Scan for the cell matching the given text and deliver its [X, Y] coordinate at center. 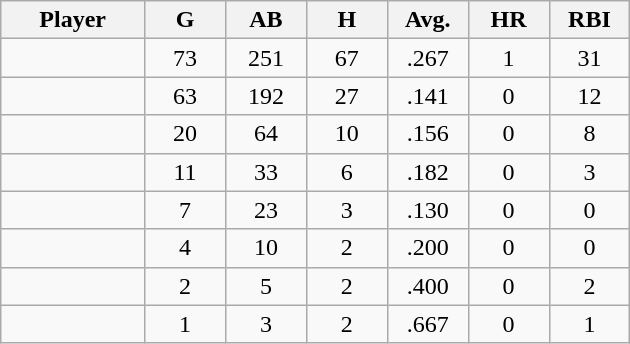
73 [186, 58]
7 [186, 210]
.400 [428, 286]
192 [266, 96]
20 [186, 134]
8 [590, 134]
63 [186, 96]
.200 [428, 248]
.267 [428, 58]
Avg. [428, 20]
23 [266, 210]
64 [266, 134]
67 [346, 58]
Player [73, 20]
AB [266, 20]
.667 [428, 324]
H [346, 20]
HR [508, 20]
31 [590, 58]
G [186, 20]
251 [266, 58]
5 [266, 286]
.141 [428, 96]
33 [266, 172]
.156 [428, 134]
.130 [428, 210]
.182 [428, 172]
27 [346, 96]
12 [590, 96]
6 [346, 172]
11 [186, 172]
RBI [590, 20]
4 [186, 248]
